Capture the cell that displays the provided text and extract its (X, Y) central coordinate. 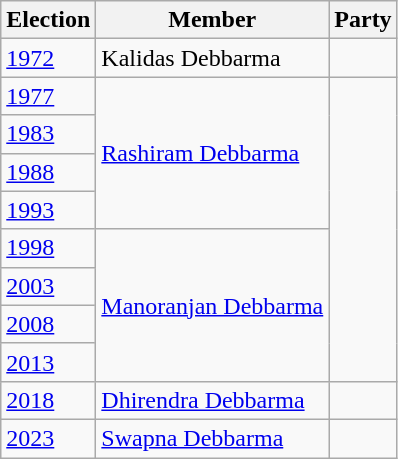
1988 (48, 172)
Rashiram Debbarma (212, 153)
Election (48, 20)
2023 (48, 438)
1972 (48, 58)
Manoranjan Debbarma (212, 305)
1983 (48, 134)
2018 (48, 400)
Dhirendra Debbarma (212, 400)
2013 (48, 362)
1993 (48, 210)
Swapna Debbarma (212, 438)
Kalidas Debbarma (212, 58)
1998 (48, 248)
Party (363, 20)
2003 (48, 286)
1977 (48, 96)
Member (212, 20)
2008 (48, 324)
